Capture the cell that displays the provided text and extract its [x, y] central coordinate. 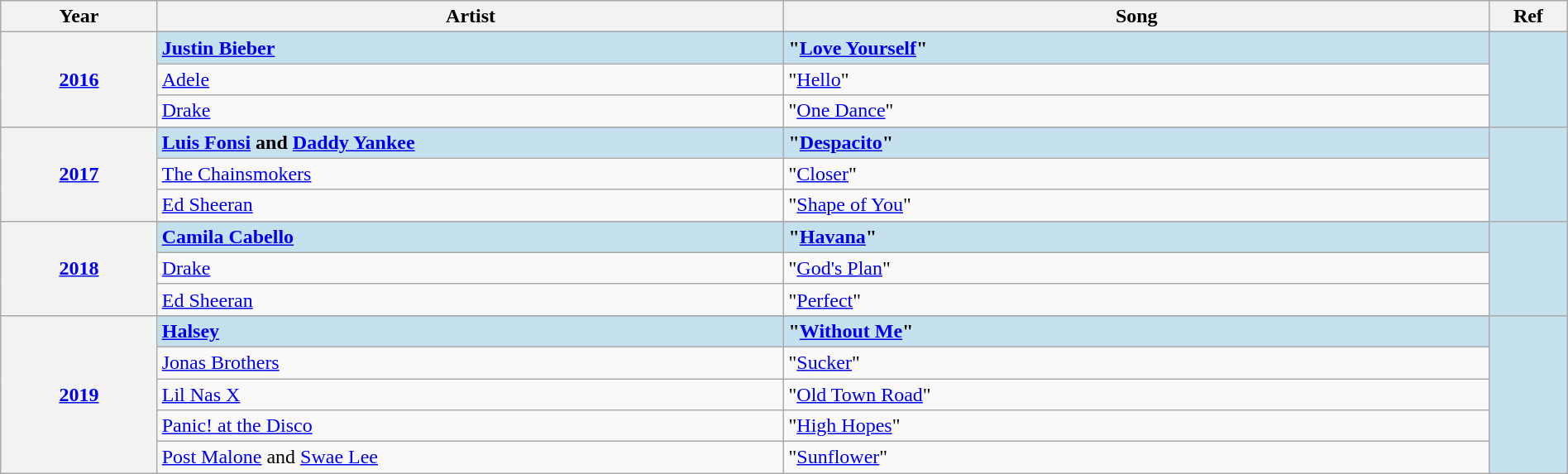
Lil Nas X [471, 395]
Song [1136, 17]
"Havana" [1136, 237]
Justin Bieber [471, 48]
2017 [79, 174]
Ref [1528, 17]
"Sunflower" [1136, 457]
"Hello" [1136, 79]
Luis Fonsi and Daddy Yankee [471, 142]
2018 [79, 268]
Panic! at the Disco [471, 426]
Camila Cabello [471, 237]
"Shape of You" [1136, 205]
"Without Me" [1136, 331]
"Sucker" [1136, 362]
Halsey [471, 331]
2019 [79, 394]
"God's Plan" [1136, 268]
Year [79, 17]
"High Hopes" [1136, 426]
Artist [471, 17]
"Perfect" [1136, 299]
The Chainsmokers [471, 174]
"One Dance" [1136, 111]
"Old Town Road" [1136, 395]
Jonas Brothers [471, 362]
"Despacito" [1136, 142]
Adele [471, 79]
"Closer" [1136, 174]
2016 [79, 79]
"Love Yourself" [1136, 48]
Post Malone and Swae Lee [471, 457]
